Return the (x, y) coordinate for the center point of the cell that contains the specified text.  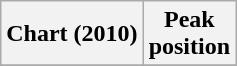
Chart (2010) (72, 34)
Peak position (189, 34)
